Extract the [x, y] coordinate from the center of the cell holding the provided text.  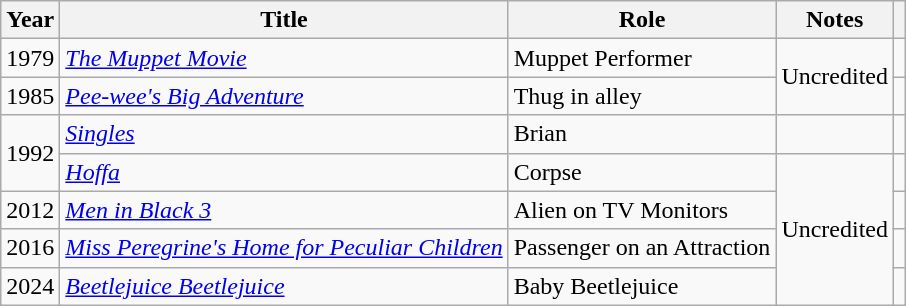
Hoffa [284, 172]
Baby Beetlejuice [642, 286]
Notes [835, 20]
The Muppet Movie [284, 58]
Role [642, 20]
Passenger on an Attraction [642, 248]
Title [284, 20]
Thug in alley [642, 96]
Singles [284, 134]
1985 [30, 96]
2016 [30, 248]
Pee-wee's Big Adventure [284, 96]
Corpse [642, 172]
1992 [30, 153]
Men in Black 3 [284, 210]
Alien on TV Monitors [642, 210]
2024 [30, 286]
Beetlejuice Beetlejuice [284, 286]
Year [30, 20]
Miss Peregrine's Home for Peculiar Children [284, 248]
Muppet Performer [642, 58]
2012 [30, 210]
Brian [642, 134]
1979 [30, 58]
